From the cell containing the given text, extract its center point as (x, y) coordinate. 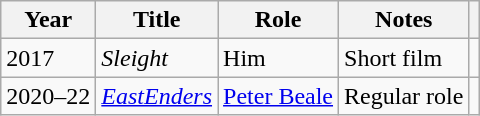
Peter Beale (278, 96)
Sleight (157, 58)
2017 (48, 58)
Year (48, 20)
Role (278, 20)
Short film (404, 58)
Him (278, 58)
EastEnders (157, 96)
2020–22 (48, 96)
Notes (404, 20)
Title (157, 20)
Regular role (404, 96)
